Provide the [x, y] coordinate of the cell's center where the given text is located.  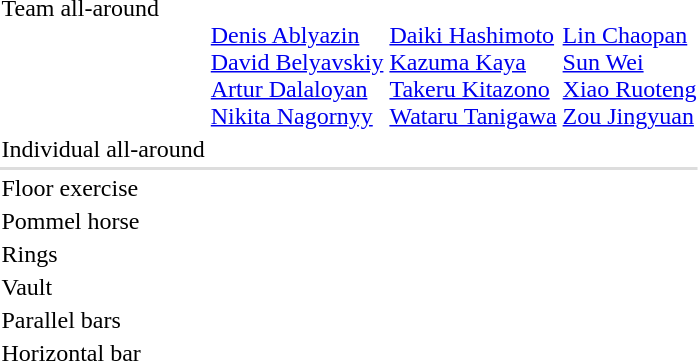
Vault [103, 287]
Parallel bars [103, 320]
Individual all-around [103, 149]
Rings [103, 254]
Floor exercise [103, 188]
Pommel horse [103, 221]
